Capture the cell that displays the provided text and extract its (x, y) central coordinate. 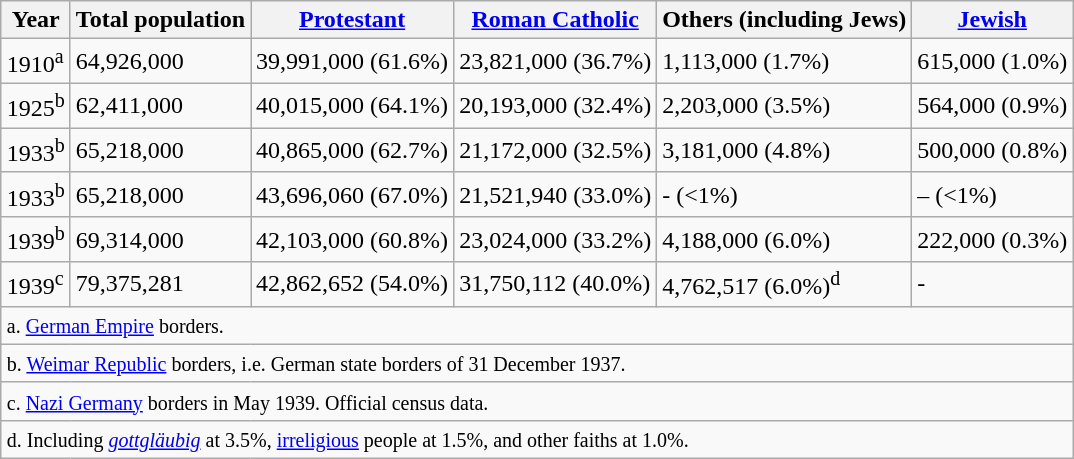
40,015,000 (64.1%) (352, 106)
4,188,000 (6.0%) (784, 240)
21,521,940 (33.0%) (556, 194)
42,862,652 (54.0%) (352, 284)
23,821,000 (36.7%) (556, 62)
39,991,000 (61.6%) (352, 62)
23,024,000 (33.2%) (556, 240)
c. Nazi Germany borders in May 1939. Official census data. (537, 401)
- (992, 284)
d. Including gottgläubig at 3.5%, irreligious people at 1.5%, and other faiths at 1.0%. (537, 439)
21,172,000 (32.5%) (556, 150)
64,926,000 (160, 62)
a. German Empire borders. (537, 325)
2,203,000 (3.5%) (784, 106)
42,103,000 (60.8%) (352, 240)
43,696,060 (67.0%) (352, 194)
Protestant (352, 20)
222,000 (0.3%) (992, 240)
1910a (36, 62)
Others (including Jews) (784, 20)
3,181,000 (4.8%) (784, 150)
Roman Catholic (556, 20)
Total population (160, 20)
1939b (36, 240)
500,000 (0.8%) (992, 150)
20,193,000 (32.4%) (556, 106)
62,411,000 (160, 106)
564,000 (0.9%) (992, 106)
40,865,000 (62.7%) (352, 150)
31,750,112 (40.0%) (556, 284)
79,375,281 (160, 284)
Jewish (992, 20)
1925b (36, 106)
615,000 (1.0%) (992, 62)
– (<1%) (992, 194)
- (<1%) (784, 194)
4,762,517 (6.0%)d (784, 284)
b. Weimar Republic borders, i.e. German state borders of 31 December 1937. (537, 363)
1939c (36, 284)
Year (36, 20)
69,314,000 (160, 240)
1,113,000 (1.7%) (784, 62)
